Extract the [X, Y] coordinate from the center of the cell holding the provided text.  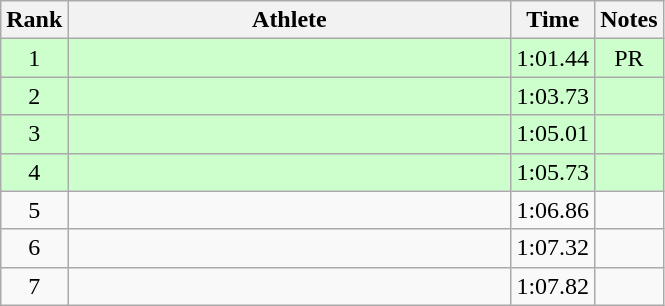
Athlete [290, 20]
3 [34, 134]
1:06.86 [553, 210]
4 [34, 172]
Rank [34, 20]
2 [34, 96]
1:05.73 [553, 172]
5 [34, 210]
6 [34, 248]
1:07.82 [553, 286]
PR [629, 58]
Time [553, 20]
1:07.32 [553, 248]
1:05.01 [553, 134]
1:01.44 [553, 58]
Notes [629, 20]
1:03.73 [553, 96]
1 [34, 58]
7 [34, 286]
